Return (X, Y) of the center of cell containing provided text 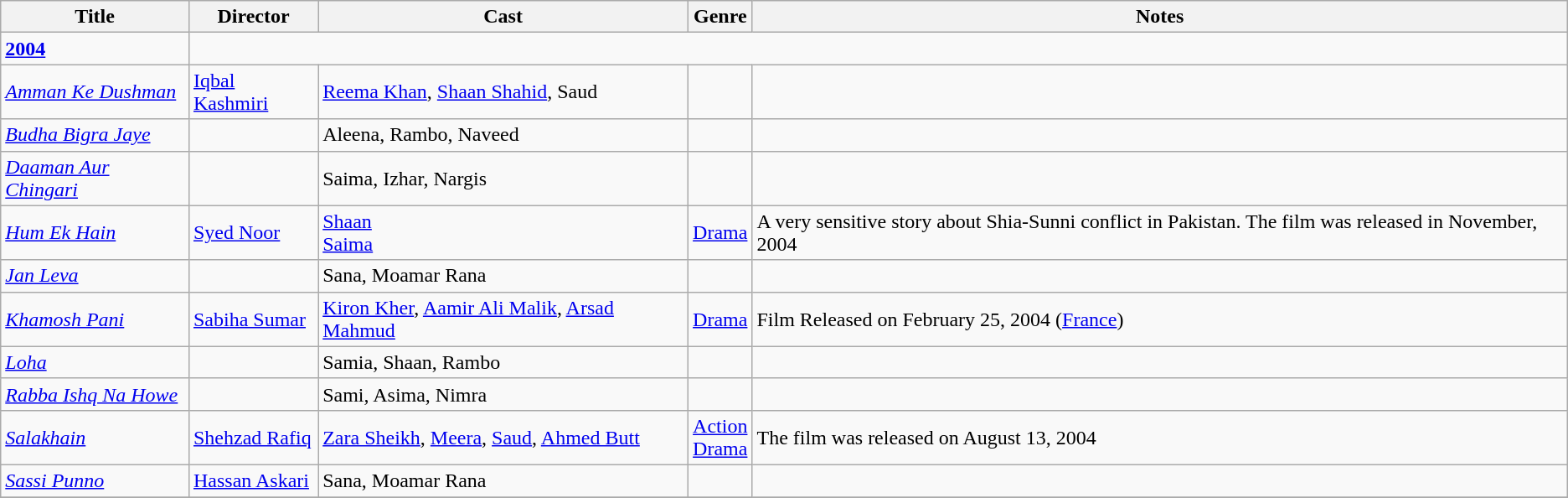
The film was released on August 13, 2004 (1159, 438)
Daaman Aur Chingari (95, 178)
Sabiha Sumar (253, 319)
Film Released on February 25, 2004 (France) (1159, 319)
Saima, Izhar, Nargis (503, 178)
Amman Ke Dushman (95, 92)
2004 (95, 49)
Syed Noor (253, 233)
Genre (720, 17)
Shehzad Rafiq (253, 438)
Salakhain (95, 438)
Reema Khan, Shaan Shahid, Saud (503, 92)
Khamosh Pani (95, 319)
Hassan Askari (253, 480)
Loha (95, 362)
Notes (1159, 17)
Sassi Punno (95, 480)
ActionDrama (720, 438)
Hum Ek Hain (95, 233)
Rabba Ishq Na Howe (95, 394)
ShaanSaima (503, 233)
Cast (503, 17)
A very sensitive story about Shia-Sunni conflict in Pakistan. The film was released in November, 2004 (1159, 233)
Samia, Shaan, Rambo (503, 362)
Zara Sheikh, Meera, Saud, Ahmed Butt (503, 438)
Aleena, Rambo, Naveed (503, 135)
Director (253, 17)
Budha Bigra Jaye (95, 135)
Kiron Kher, Aamir Ali Malik, Arsad Mahmud (503, 319)
Iqbal Kashmiri (253, 92)
Title (95, 17)
Sami, Asima, Nimra (503, 394)
Jan Leva (95, 276)
